From the cell containing the given text, extract its center point as (X, Y) coordinate. 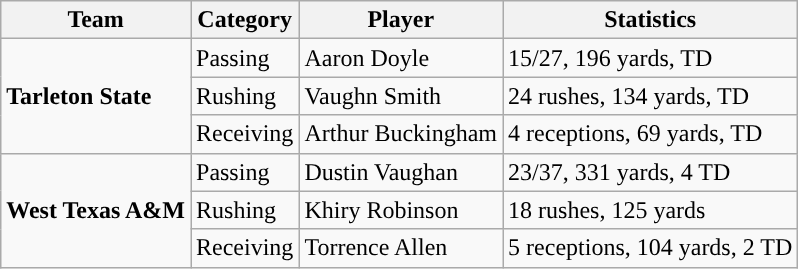
Category (244, 20)
Tarleton State (96, 96)
23/37, 331 yards, 4 TD (650, 172)
4 receptions, 69 yards, TD (650, 134)
Vaughn Smith (401, 96)
Arthur Buckingham (401, 134)
24 rushes, 134 yards, TD (650, 96)
15/27, 196 yards, TD (650, 58)
Aaron Doyle (401, 58)
Torrence Allen (401, 248)
18 rushes, 125 yards (650, 210)
Statistics (650, 20)
Player (401, 20)
Team (96, 20)
Khiry Robinson (401, 210)
Dustin Vaughan (401, 172)
5 receptions, 104 yards, 2 TD (650, 248)
West Texas A&M (96, 210)
